Pinpoint the cell where the given text exists, returning its [x, y] midpoint coordinate. 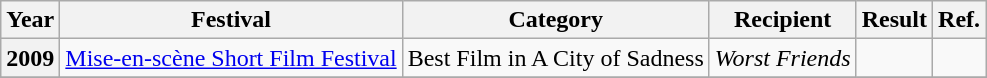
Recipient [782, 20]
Ref. [960, 20]
Year [30, 20]
Best Film in A City of Sadness [556, 58]
Result [894, 20]
2009 [30, 58]
Mise-en-scène Short Film Festival [231, 58]
Festival [231, 20]
Worst Friends [782, 58]
Category [556, 20]
